Return the (X, Y) coordinate for the center point of the cell that contains the specified text.  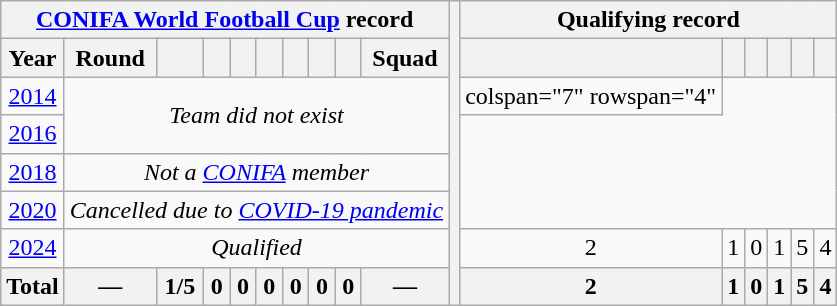
Qualifying record (648, 20)
2020 (33, 210)
Qualified (256, 248)
colspan="7" rowspan="4" (591, 96)
Year (33, 58)
2018 (33, 172)
2014 (33, 96)
Total (33, 286)
CONIFA World Football Cup record (225, 20)
Round (110, 58)
2024 (33, 248)
Cancelled due to COVID-19 pandemic (256, 210)
Squad (404, 58)
Not a CONIFA member (256, 172)
2016 (33, 134)
1/5 (180, 286)
Team did not exist (256, 115)
